Return the [X, Y] coordinate for the center point of the cell that contains the specified text.  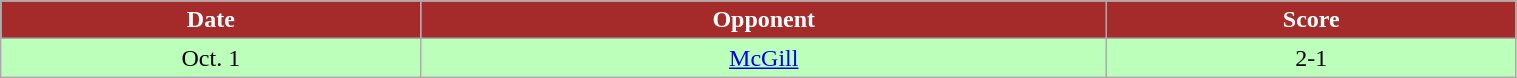
Score [1312, 20]
Oct. 1 [211, 58]
McGill [764, 58]
Date [211, 20]
Opponent [764, 20]
2-1 [1312, 58]
